Pinpoint the cell where the given text exists, returning its [x, y] midpoint coordinate. 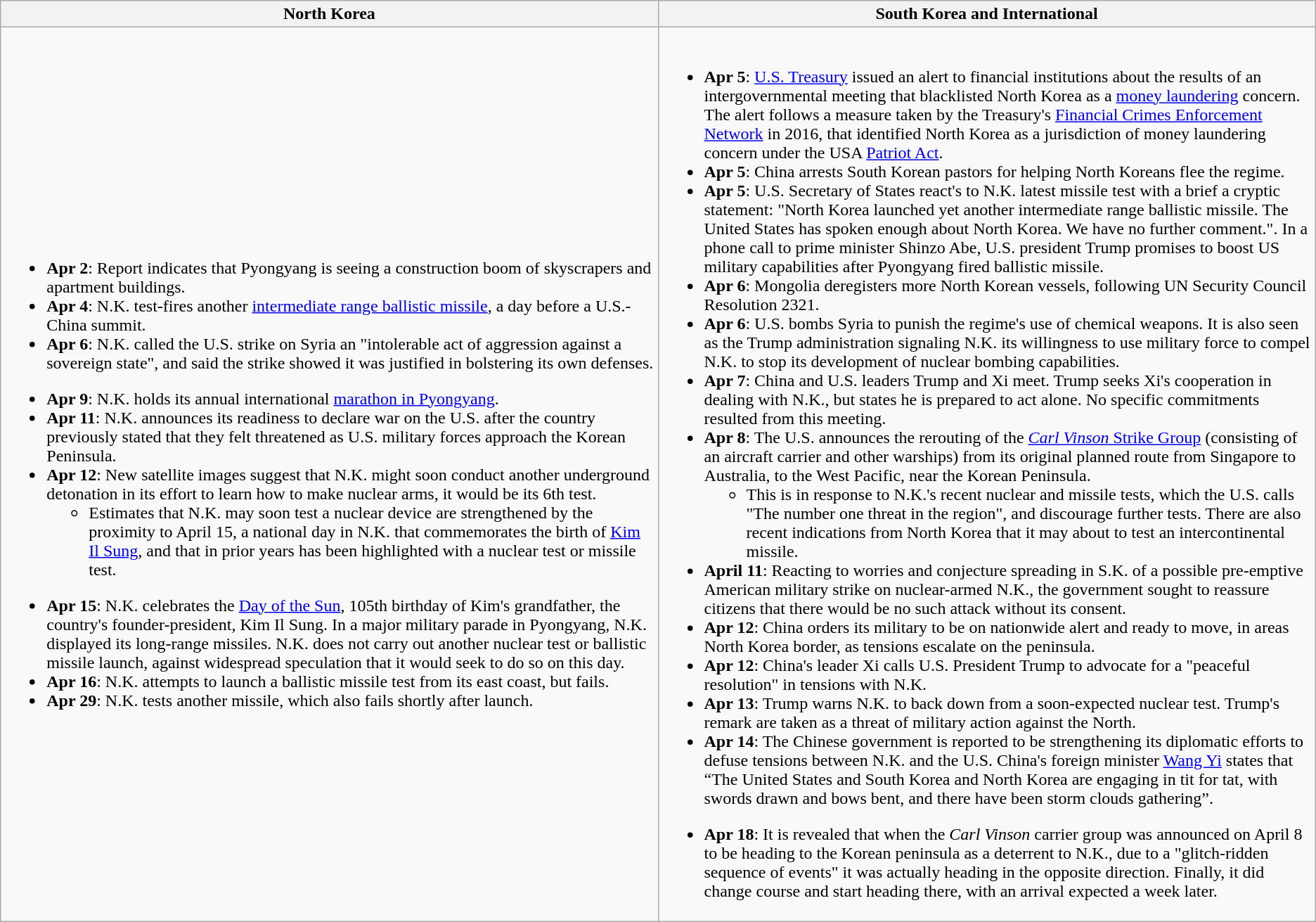
South Korea and International [987, 14]
North Korea [329, 14]
